Output the [X, Y] coordinate of the center of the cell containing the given text.  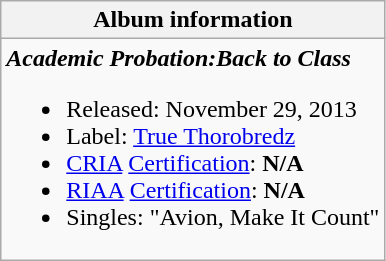
Album information [193, 20]
